Identify which cell holds the provided text, then report its (x, y) central coordinate. 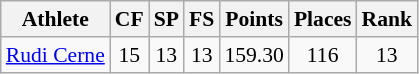
Rudi Cerne (56, 55)
CF (130, 19)
Places (323, 19)
Points (254, 19)
116 (323, 55)
Athlete (56, 19)
15 (130, 55)
FS (202, 19)
Rank (388, 19)
159.30 (254, 55)
SP (166, 19)
